From the cell containing the given text, extract its center point as (X, Y) coordinate. 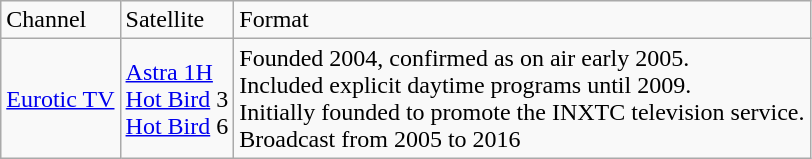
Satellite (177, 20)
Channel (60, 20)
Format (522, 20)
Eurotic TV (60, 98)
Astra 1H Hot Bird 3 Hot Bird 6 (177, 98)
